Capture the cell that displays the provided text and extract its [X, Y] central coordinate. 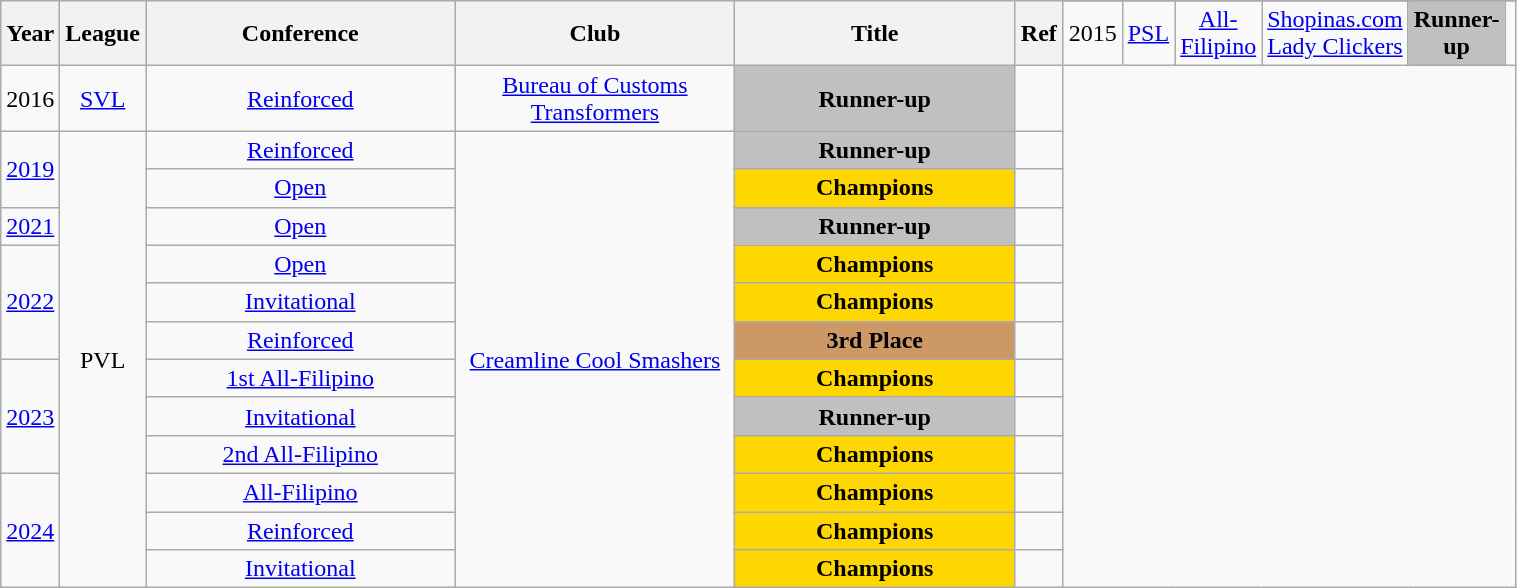
2022 [30, 302]
Club [595, 34]
Year [30, 34]
PVL [103, 360]
PSL [1148, 34]
3rd Place [875, 340]
Conference [300, 34]
2021 [30, 226]
League [103, 34]
2024 [30, 530]
SVL [103, 98]
Bureau of Customs Transformers [595, 98]
2023 [30, 416]
2019 [30, 169]
2016 [30, 98]
Shopinas.com Lady Clickers [1335, 34]
2nd All-Filipino [300, 454]
Creamline Cool Smashers [595, 360]
Ref [1040, 34]
Title [875, 34]
1st All-Filipino [300, 378]
2015 [1092, 34]
